Determine the [x, y] coordinate at the center of the cell enclosing the given text.  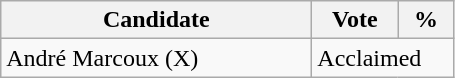
Acclaimed [383, 58]
% [426, 20]
André Marcoux (X) [156, 58]
Vote [355, 20]
Candidate [156, 20]
